Output the (X, Y) coordinate of the center of the cell containing the given text.  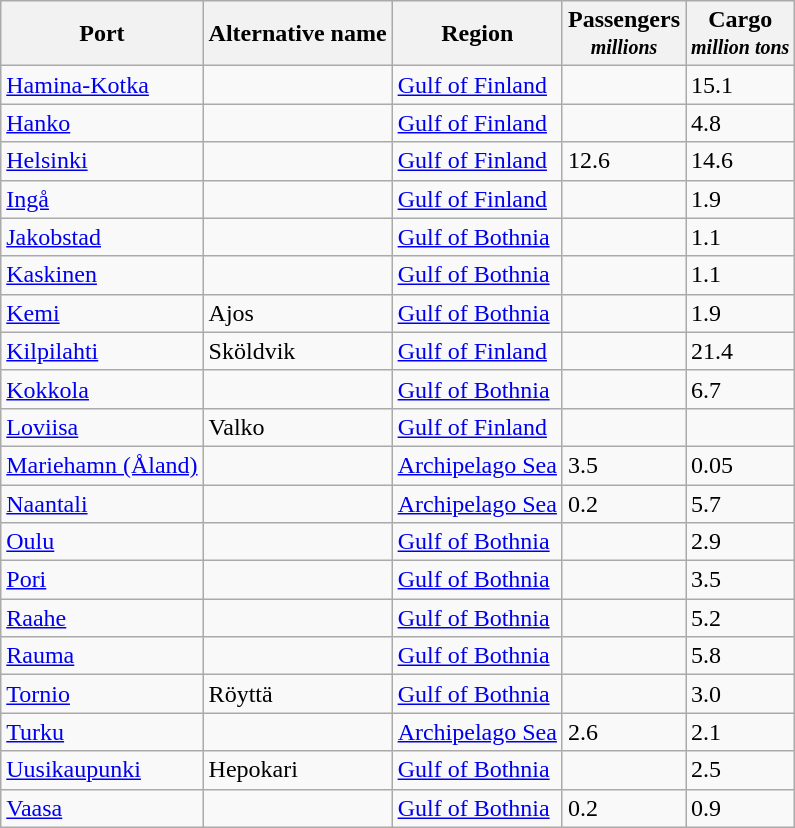
0.9 (740, 808)
Ajos (298, 313)
Sköldvik (298, 351)
5.8 (740, 656)
Kilpilahti (102, 351)
Kemi (102, 313)
Port (102, 34)
Oulu (102, 542)
Kaskinen (102, 275)
2.6 (624, 732)
12.6 (624, 161)
Pori (102, 580)
6.7 (740, 389)
Raahe (102, 618)
Alternative name (298, 34)
Uusikaupunki (102, 770)
Region (477, 34)
Cargomillion tons (740, 34)
Kokkola (102, 389)
2.9 (740, 542)
Mariehamn (Åland) (102, 465)
5.7 (740, 503)
2.1 (740, 732)
2.5 (740, 770)
5.2 (740, 618)
21.4 (740, 351)
Hanko (102, 123)
4.8 (740, 123)
14.6 (740, 161)
Rauma (102, 656)
Vaasa (102, 808)
Tornio (102, 694)
3.0 (740, 694)
Passengersmillions (624, 34)
Jakobstad (102, 237)
Turku (102, 732)
Loviisa (102, 427)
15.1 (740, 85)
0.05 (740, 465)
Naantali (102, 503)
Hamina-Kotka (102, 85)
Helsinki (102, 161)
Röyttä (298, 694)
Hepokari (298, 770)
Ingå (102, 199)
Valko (298, 427)
